Detect which cell encompasses the target text, then output its [x, y] center coordinate. 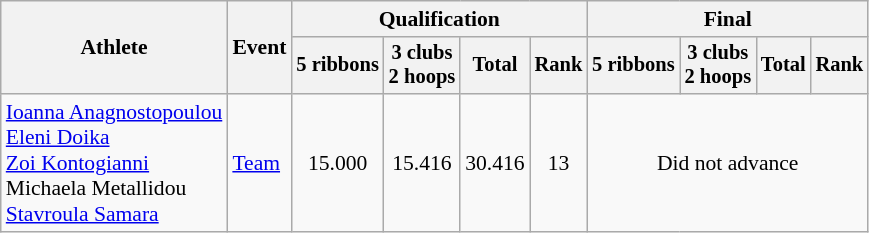
Event [259, 48]
13 [559, 163]
Did not advance [728, 163]
Team [259, 163]
Athlete [114, 48]
15.416 [422, 163]
15.000 [337, 163]
Final [728, 19]
30.416 [494, 163]
Qualification [439, 19]
Ioanna AnagnostopoulouEleni DoikaZoi KontogianniMichaela MetallidouStavroula Samara [114, 163]
